Find where the given text appears and provide that cell's center as [x, y] coordinate. 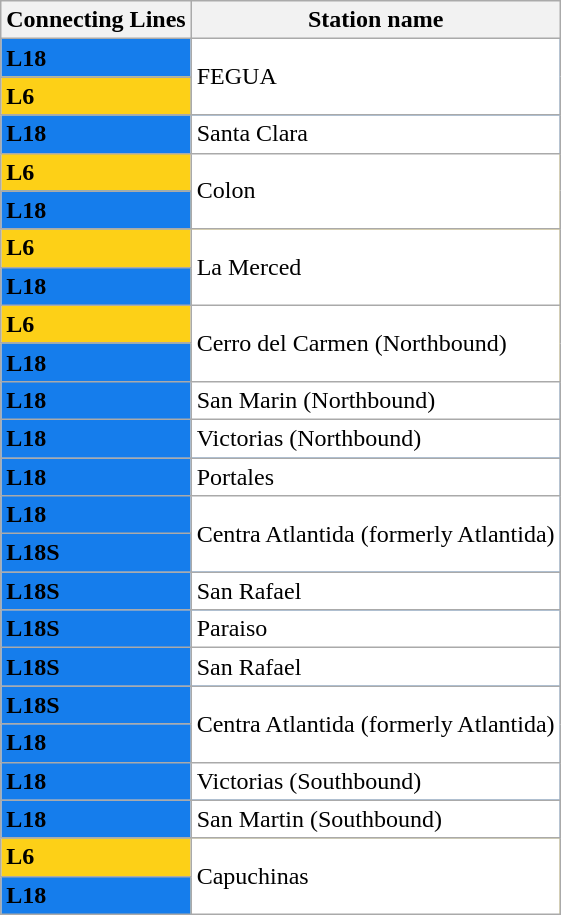
Victorias (Northbound) [376, 438]
Colon [376, 191]
Portales [376, 477]
La Merced [376, 267]
Capuchinas [376, 876]
FEGUA [376, 77]
San Martin (Southbound) [376, 819]
Connecting Lines [96, 20]
Paraiso [376, 629]
Santa Clara [376, 134]
Station name [376, 20]
Victorias (Southbound) [376, 781]
San Marin (Northbound) [376, 400]
Cerro del Carmen (Northbound) [376, 343]
